For the text-containing cell, return its midpoint in (X, Y) coordinate format. 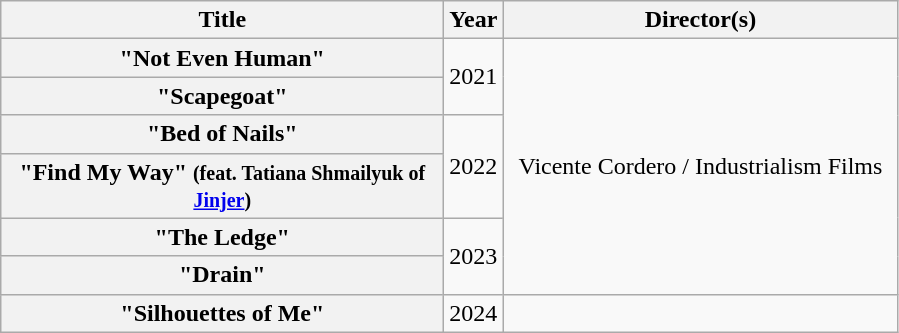
"Bed of Nails" (222, 134)
"The Ledge" (222, 237)
"Find My Way" (feat. Tatiana Shmailyuk of Jinjer) (222, 186)
Title (222, 20)
2022 (474, 166)
Year (474, 20)
2024 (474, 313)
"Scapegoat" (222, 96)
Vicente Cordero / Industrialism Films (700, 166)
Director(s) (700, 20)
"Not Even Human" (222, 58)
2021 (474, 77)
"Drain" (222, 275)
2023 (474, 256)
"Silhouettes of Me" (222, 313)
